Determine the [X, Y] coordinate at the center of the cell enclosing the given text.  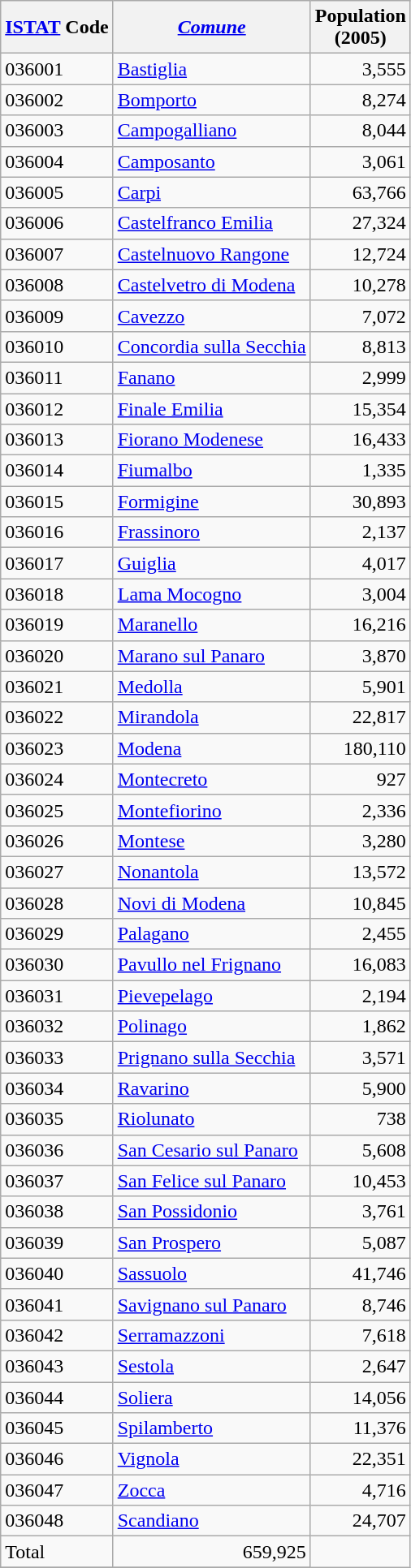
036022 [57, 717]
036003 [57, 131]
Bomporto [211, 100]
036006 [57, 223]
Frassinoro [211, 532]
036038 [57, 1212]
5,087 [361, 1243]
036021 [57, 687]
3,061 [361, 162]
San Prospero [211, 1243]
4,716 [361, 1490]
Castelnuovo Rangone [211, 254]
036029 [57, 934]
1,862 [361, 1027]
Castelfranco Emilia [211, 223]
Concordia sulla Secchia [211, 347]
036017 [57, 563]
Riolunato [211, 1119]
Fiorano Modenese [211, 440]
11,376 [361, 1428]
2,194 [361, 996]
2,999 [361, 377]
036011 [57, 377]
Scandiano [211, 1521]
036014 [57, 471]
10,278 [361, 285]
Pievepelago [211, 996]
738 [361, 1119]
63,766 [361, 192]
3,571 [361, 1058]
8,746 [361, 1304]
8,274 [361, 100]
Montese [211, 841]
5,901 [361, 687]
Castelvetro di Modena [211, 285]
8,044 [361, 131]
Spilamberto [211, 1428]
13,572 [361, 872]
22,351 [361, 1459]
Sestola [211, 1366]
24,707 [361, 1521]
Formigine [211, 502]
Fanano [211, 377]
1,335 [361, 471]
036044 [57, 1397]
3,555 [361, 69]
Bastiglia [211, 69]
Carpi [211, 192]
Ravarino [211, 1088]
3,761 [361, 1212]
036025 [57, 810]
036041 [57, 1304]
036007 [57, 254]
Fiumalbo [211, 471]
036026 [57, 841]
Polinago [211, 1027]
036046 [57, 1459]
12,724 [361, 254]
036027 [57, 872]
2,647 [361, 1366]
036039 [57, 1243]
Palagano [211, 934]
41,746 [361, 1273]
2,137 [361, 532]
2,336 [361, 810]
Campogalliano [211, 131]
036019 [57, 625]
Total [57, 1552]
Medolla [211, 687]
036034 [57, 1088]
Camposanto [211, 162]
036036 [57, 1150]
2,455 [361, 934]
7,618 [361, 1335]
036032 [57, 1027]
San Cesario sul Panaro [211, 1150]
3,004 [361, 594]
San Possidonio [211, 1212]
Cavezzo [211, 316]
036042 [57, 1335]
036005 [57, 192]
036035 [57, 1119]
Vignola [211, 1459]
14,056 [361, 1397]
16,216 [361, 625]
036012 [57, 408]
Modena [211, 748]
036010 [57, 347]
22,817 [361, 717]
036024 [57, 779]
036018 [57, 594]
Prignano sulla Secchia [211, 1058]
Savignano sul Panaro [211, 1304]
Lama Mocogno [211, 594]
036033 [57, 1058]
036009 [57, 316]
036031 [57, 996]
Pavullo nel Frignano [211, 965]
30,893 [361, 502]
036020 [57, 656]
659,925 [211, 1552]
036030 [57, 965]
Finale Emilia [211, 408]
Montefiorino [211, 810]
Marano sul Panaro [211, 656]
036001 [57, 69]
036028 [57, 903]
ISTAT Code [57, 28]
8,813 [361, 347]
Maranello [211, 625]
180,110 [361, 748]
Population (2005) [361, 28]
Nonantola [211, 872]
7,072 [361, 316]
036048 [57, 1521]
927 [361, 779]
Soliera [211, 1397]
15,354 [361, 408]
Montecreto [211, 779]
036004 [57, 162]
036045 [57, 1428]
036016 [57, 532]
036040 [57, 1273]
5,608 [361, 1150]
Zocca [211, 1490]
27,324 [361, 223]
5,900 [361, 1088]
036002 [57, 100]
Sassuolo [211, 1273]
16,083 [361, 965]
4,017 [361, 563]
10,845 [361, 903]
036047 [57, 1490]
Serramazzoni [211, 1335]
10,453 [361, 1181]
Guiglia [211, 563]
036023 [57, 748]
036008 [57, 285]
Novi di Modena [211, 903]
3,870 [361, 656]
036013 [57, 440]
036043 [57, 1366]
3,280 [361, 841]
16,433 [361, 440]
Mirandola [211, 717]
San Felice sul Panaro [211, 1181]
Comune [211, 28]
036037 [57, 1181]
036015 [57, 502]
